Find where the given text appears and provide that cell's center as (x, y) coordinate. 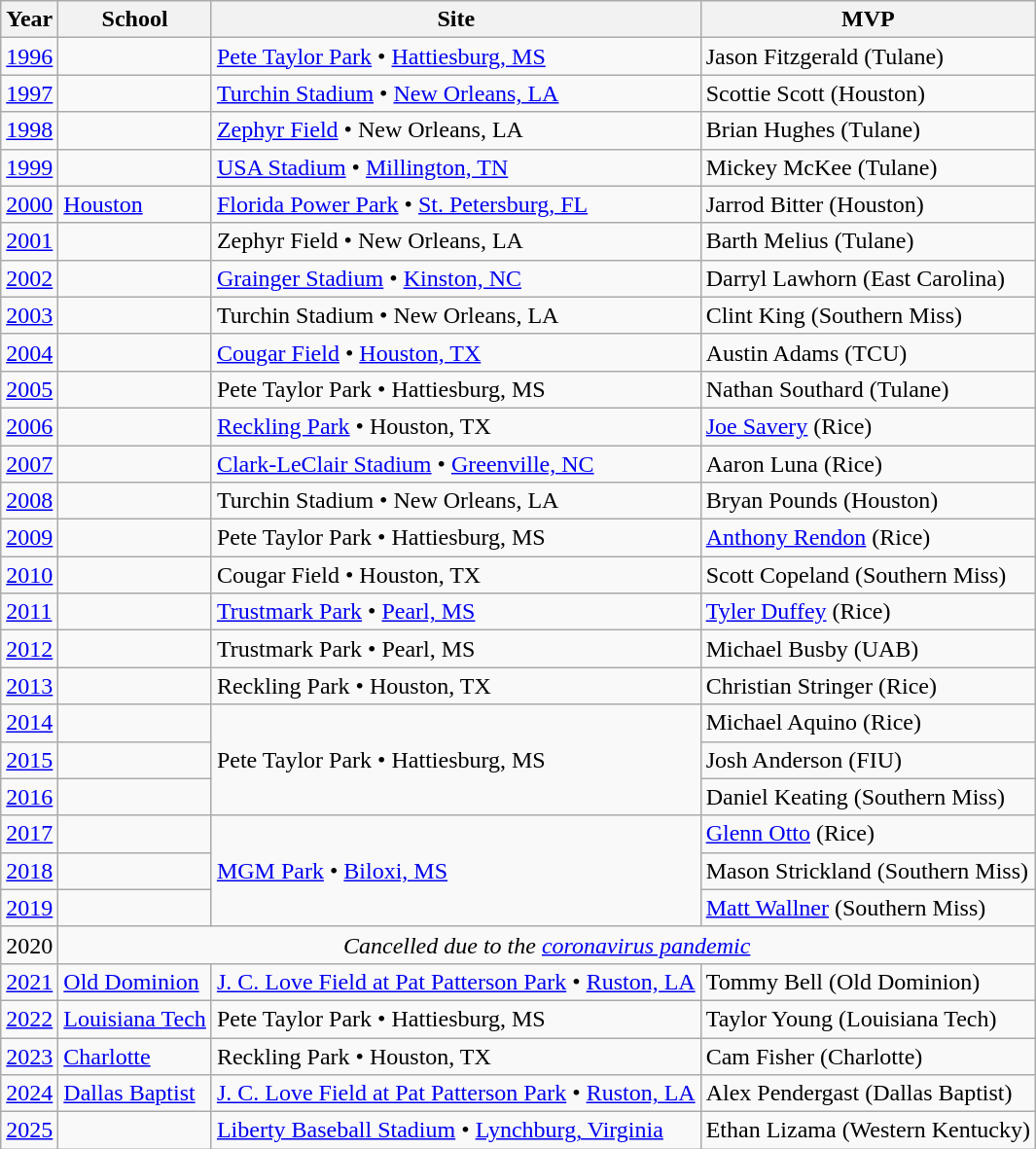
1996 (29, 56)
2023 (29, 1056)
Houston (135, 204)
1998 (29, 130)
2024 (29, 1094)
Daniel Keating (Southern Miss) (868, 797)
Scott Copeland (Southern Miss) (868, 575)
2008 (29, 501)
Tyler Duffey (Rice) (868, 612)
Louisiana Tech (135, 1019)
2018 (29, 871)
Michael Aquino (Rice) (868, 723)
Florida Power Park • St. Petersburg, FL (455, 204)
Taylor Young (Louisiana Tech) (868, 1019)
Glenn Otto (Rice) (868, 834)
Darryl Lawhorn (East Carolina) (868, 278)
2011 (29, 612)
Clint King (Southern Miss) (868, 315)
2005 (29, 389)
2000 (29, 204)
Ethan Lizama (Western Kentucky) (868, 1131)
Alex Pendergast (Dallas Baptist) (868, 1094)
2007 (29, 464)
Mason Strickland (Southern Miss) (868, 871)
2017 (29, 834)
Anthony Rendon (Rice) (868, 538)
Year (29, 19)
Michael Busby (UAB) (868, 649)
USA Stadium • Millington, TN (455, 167)
Christian Stringer (Rice) (868, 686)
Mickey McKee (Tulane) (868, 167)
2006 (29, 426)
Josh Anderson (FIU) (868, 760)
Dallas Baptist (135, 1094)
2003 (29, 315)
Grainger Stadium • Kinston, NC (455, 278)
2012 (29, 649)
Aaron Luna (Rice) (868, 464)
Joe Savery (Rice) (868, 426)
Tommy Bell (Old Dominion) (868, 982)
Scottie Scott (Houston) (868, 93)
2009 (29, 538)
2022 (29, 1019)
Liberty Baseball Stadium • Lynchburg, Virginia (455, 1131)
Clark-LeClair Stadium • Greenville, NC (455, 464)
Bryan Pounds (Houston) (868, 501)
Charlotte (135, 1056)
Cam Fisher (Charlotte) (868, 1056)
Jarrod Bitter (Houston) (868, 204)
2015 (29, 760)
Jason Fitzgerald (Tulane) (868, 56)
2021 (29, 982)
2016 (29, 797)
2013 (29, 686)
2002 (29, 278)
2001 (29, 241)
1997 (29, 93)
MVP (868, 19)
2014 (29, 723)
2020 (29, 945)
School (135, 19)
Brian Hughes (Tulane) (868, 130)
MGM Park • Biloxi, MS (455, 871)
Barth Melius (Tulane) (868, 241)
Nathan Southard (Tulane) (868, 389)
Matt Wallner (Southern Miss) (868, 908)
1999 (29, 167)
Old Dominion (135, 982)
Austin Adams (TCU) (868, 352)
2025 (29, 1131)
2010 (29, 575)
Site (455, 19)
Cancelled due to the coronavirus pandemic (547, 945)
2004 (29, 352)
2019 (29, 908)
